Scan for the cell matching the given text and deliver its [x, y] coordinate at center. 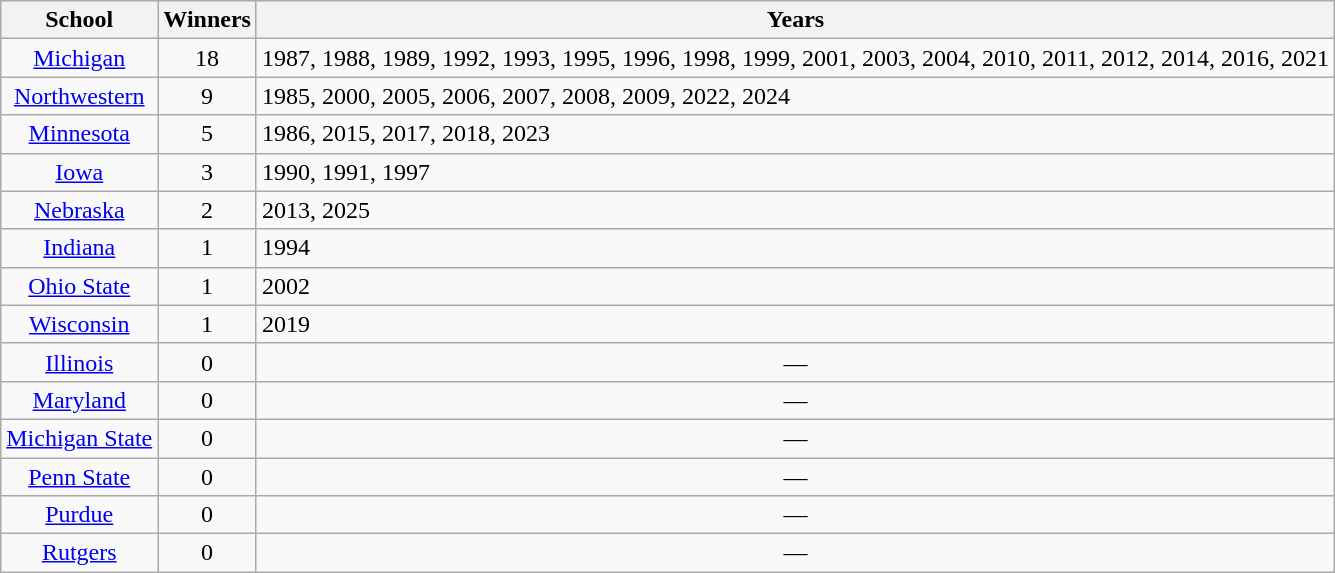
Maryland [80, 400]
2013, 2025 [795, 210]
1987, 1988, 1989, 1992, 1993, 1995, 1996, 1998, 1999, 2001, 2003, 2004, 2010, 2011, 2012, 2014, 2016, 2021 [795, 58]
Minnesota [80, 134]
Rutgers [80, 553]
2002 [795, 286]
Michigan State [80, 438]
1985, 2000, 2005, 2006, 2007, 2008, 2009, 2022, 2024 [795, 96]
Illinois [80, 362]
9 [208, 96]
1994 [795, 248]
Ohio State [80, 286]
Winners [208, 20]
1990, 1991, 1997 [795, 172]
Northwestern [80, 96]
2 [208, 210]
Iowa [80, 172]
Nebraska [80, 210]
Penn State [80, 477]
School [80, 20]
Indiana [80, 248]
5 [208, 134]
Purdue [80, 515]
Wisconsin [80, 324]
2019 [795, 324]
Michigan [80, 58]
Years [795, 20]
18 [208, 58]
1986, 2015, 2017, 2018, 2023 [795, 134]
3 [208, 172]
